Detect which cell encompasses the target text, then output its [X, Y] center coordinate. 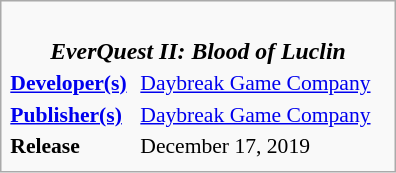
EverQuest II: Blood of Luclin [198, 38]
Publisher(s) [72, 114]
Developer(s) [72, 83]
December 17, 2019 [263, 146]
Release [72, 146]
